Output the (x, y) coordinate of the center of the cell containing the given text.  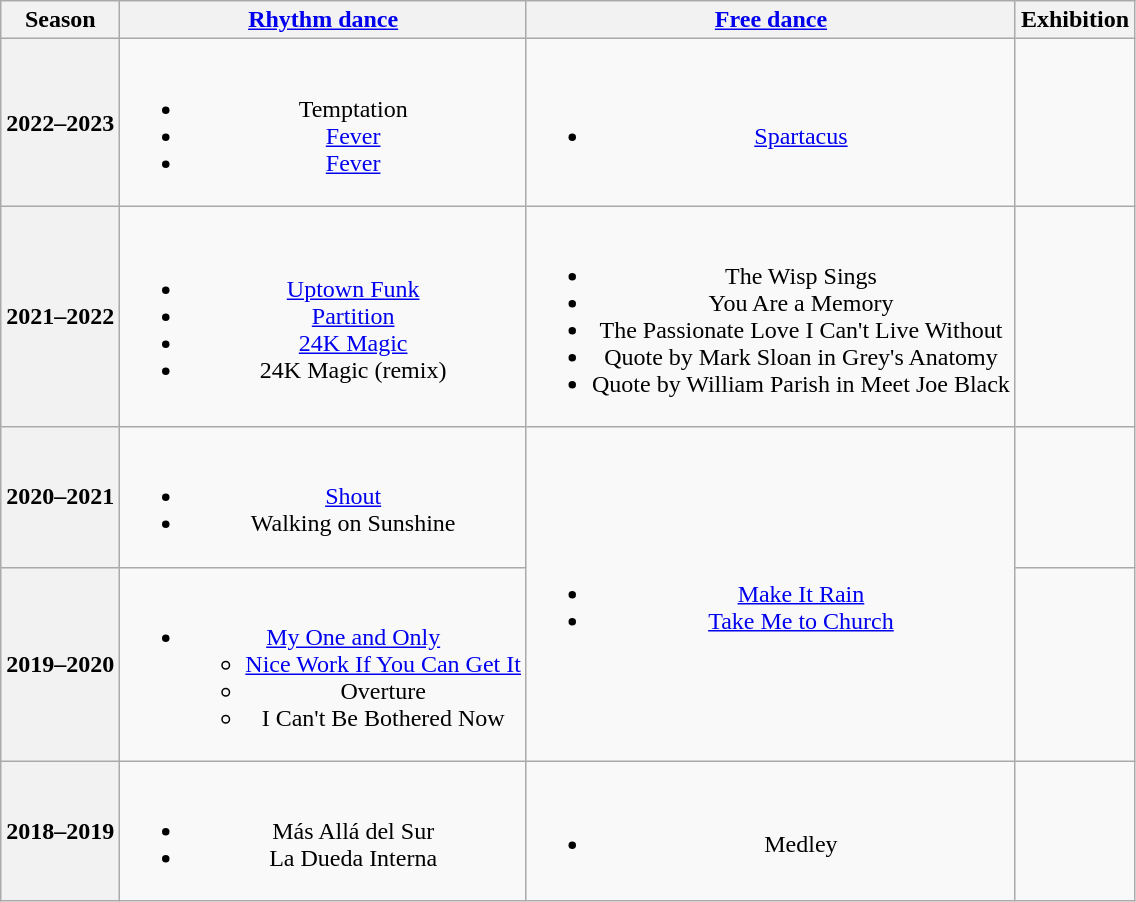
Shout Walking on Sunshine (324, 497)
Uptown Funk Partition 24K Magic 24K Magic (remix) (324, 316)
Rhythm dance (324, 20)
My One and OnlyNice Work If You Can Get ItOvertureI Can't Be Bothered Now (324, 664)
Exhibition (1074, 20)
2020–2021 (60, 497)
2022–2023 (60, 122)
Temptation Fever Fever (324, 122)
2019–2020 (60, 664)
Free dance (770, 20)
Spartacus (770, 122)
Season (60, 20)
2018–2019 (60, 831)
Make It Rain Take Me to Church (770, 594)
Medley (770, 831)
2021–2022 (60, 316)
Más Allá del SurLa Dueda Interna (324, 831)
